Return [X, Y] of the center of cell containing provided text 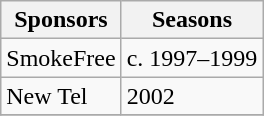
Sponsors [61, 20]
c. 1997–1999 [192, 58]
SmokeFree [61, 58]
2002 [192, 96]
Seasons [192, 20]
New Tel [61, 96]
